Capture the cell that displays the provided text and extract its [x, y] central coordinate. 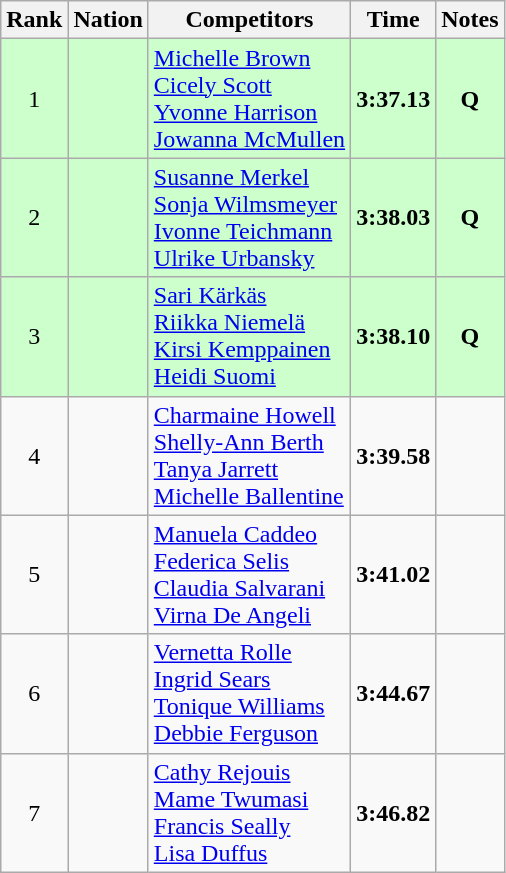
3:39.58 [394, 456]
4 [34, 456]
Michelle BrownCicely ScottYvonne HarrisonJowanna McMullen [249, 98]
3:37.13 [394, 98]
3:38.10 [394, 336]
Cathy RejouisMame TwumasiFrancis SeallyLisa Duffus [249, 812]
3:38.03 [394, 218]
Charmaine HowellShelly-Ann BerthTanya JarrettMichelle Ballentine [249, 456]
2 [34, 218]
Vernetta RolleIngrid SearsTonique WilliamsDebbie Ferguson [249, 694]
5 [34, 574]
3:41.02 [394, 574]
Susanne MerkelSonja WilmsmeyerIvonne TeichmannUlrike Urbansky [249, 218]
Nation [108, 20]
6 [34, 694]
3:46.82 [394, 812]
3 [34, 336]
Sari KärkäsRiikka NiemeläKirsi KemppainenHeidi Suomi [249, 336]
1 [34, 98]
Time [394, 20]
Rank [34, 20]
7 [34, 812]
Competitors [249, 20]
3:44.67 [394, 694]
Manuela CaddeoFederica SelisClaudia SalvaraniVirna De Angeli [249, 574]
Notes [470, 20]
